Pinpoint the cell where the given text exists, returning its (x, y) midpoint coordinate. 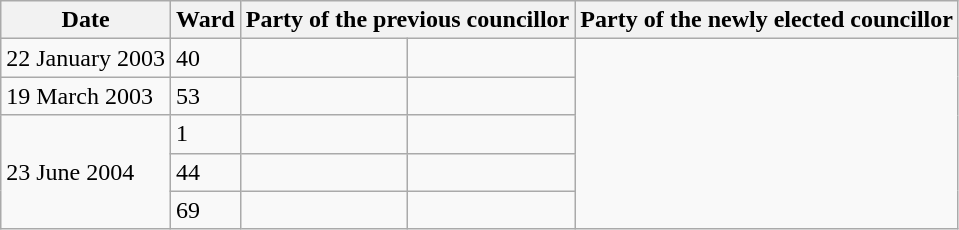
40 (205, 58)
Party of the previous councillor (408, 20)
Party of the newly elected councillor (767, 20)
22 January 2003 (86, 58)
1 (205, 134)
44 (205, 172)
53 (205, 96)
Date (86, 20)
Ward (205, 20)
69 (205, 210)
23 June 2004 (86, 172)
19 March 2003 (86, 96)
